Detect which cell encompasses the target text, then output its [x, y] center coordinate. 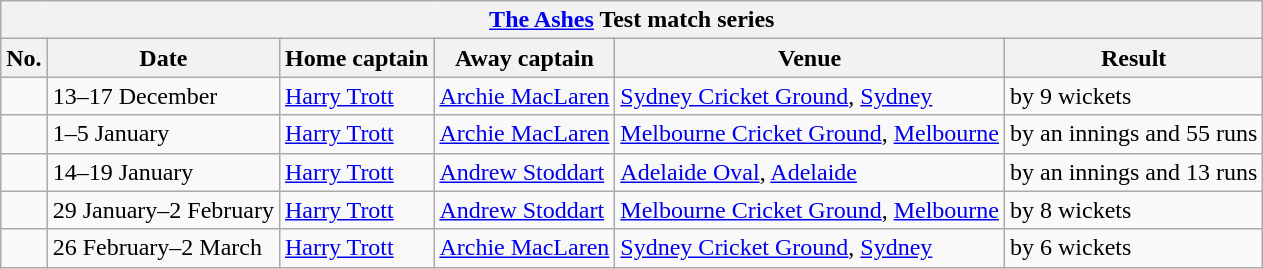
1–5 January [163, 134]
26 February–2 March [163, 248]
No. [24, 58]
Venue [810, 58]
by an innings and 13 runs [1133, 172]
Result [1133, 58]
The Ashes Test match series [632, 20]
14–19 January [163, 172]
Away captain [524, 58]
Home captain [356, 58]
Date [163, 58]
by 6 wickets [1133, 248]
by 9 wickets [1133, 96]
by 8 wickets [1133, 210]
by an innings and 55 runs [1133, 134]
13–17 December [163, 96]
Adelaide Oval, Adelaide [810, 172]
29 January–2 February [163, 210]
